Locate the cell with the specified text and output its [X, Y] center coordinate. 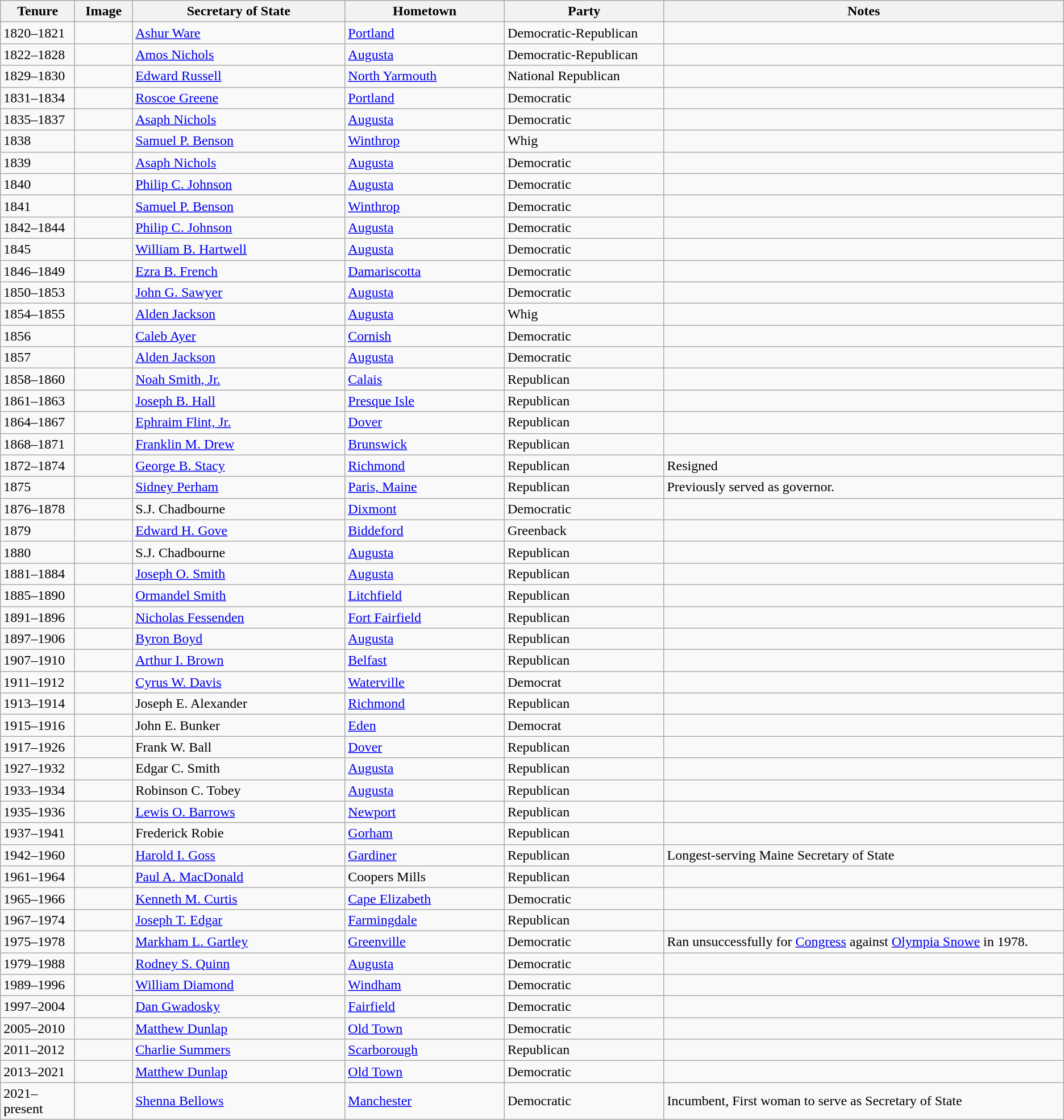
Greenville [425, 941]
1975–1978 [38, 941]
2013–2021 [38, 1072]
1927–1932 [38, 769]
Roscoe Greene [239, 98]
Joseph T. Edgar [239, 920]
Litchfield [425, 595]
1879 [38, 530]
Arthur I. Brown [239, 661]
Amos Nichols [239, 55]
Edgar C. Smith [239, 769]
1854–1855 [38, 314]
1838 [38, 141]
Dixmont [425, 509]
Dan Gwadosky [239, 1007]
Ephraim Flint, Jr. [239, 422]
Belfast [425, 661]
1861–1863 [38, 401]
1891–1896 [38, 617]
Cyrus W. Davis [239, 682]
1842–1844 [38, 227]
Robinson C. Tobey [239, 790]
Rodney S. Quinn [239, 964]
Gardiner [425, 855]
North Yarmouth [425, 76]
1829–1830 [38, 76]
John G. Sawyer [239, 293]
Party [584, 11]
Paris, Maine [425, 487]
Manchester [425, 1101]
Incumbent, First woman to serve as Secretary of State [864, 1101]
1820–1821 [38, 33]
Longest-serving Maine Secretary of State [864, 855]
Edward Russell [239, 76]
Image [103, 11]
1917–1926 [38, 747]
Lewis O. Barrows [239, 812]
1913–1914 [38, 704]
1907–1910 [38, 661]
Calais [425, 379]
1885–1890 [38, 595]
Kenneth M. Curtis [239, 898]
Newport [425, 812]
1961–1964 [38, 877]
Joseph B. Hall [239, 401]
Eden [425, 725]
Greenback [584, 530]
Fort Fairfield [425, 617]
1831–1834 [38, 98]
1856 [38, 336]
1876–1878 [38, 509]
1880 [38, 552]
Presque Isle [425, 401]
1915–1916 [38, 725]
1868–1871 [38, 444]
Coopers Mills [425, 877]
1872–1874 [38, 466]
John E. Bunker [239, 725]
1942–1960 [38, 855]
Gorham [425, 833]
Nicholas Fessenden [239, 617]
Biddeford [425, 530]
1858–1860 [38, 379]
Joseph O. Smith [239, 574]
Harold I. Goss [239, 855]
1897–1906 [38, 639]
Ezra B. French [239, 271]
1857 [38, 358]
1967–1974 [38, 920]
Ashur Ware [239, 33]
National Republican [584, 76]
1822–1828 [38, 55]
2021–present [38, 1101]
William B. Hartwell [239, 249]
1845 [38, 249]
Paul A. MacDonald [239, 877]
William Diamond [239, 985]
1937–1941 [38, 833]
Joseph E. Alexander [239, 704]
Byron Boyd [239, 639]
1846–1849 [38, 271]
Charlie Summers [239, 1050]
Cornish [425, 336]
Brunswick [425, 444]
Frank W. Ball [239, 747]
Tenure [38, 11]
1979–1988 [38, 964]
1864–1867 [38, 422]
Shenna Bellows [239, 1101]
Noah Smith, Jr. [239, 379]
Scarborough [425, 1050]
2011–2012 [38, 1050]
1881–1884 [38, 574]
Cape Elizabeth [425, 898]
Farmingdale [425, 920]
1840 [38, 184]
1935–1936 [38, 812]
1965–1966 [38, 898]
Fairfield [425, 1007]
George B. Stacy [239, 466]
Sidney Perham [239, 487]
1835–1837 [38, 119]
Damariscotta [425, 271]
1841 [38, 206]
1933–1934 [38, 790]
Markham L. Gartley [239, 941]
Frederick Robie [239, 833]
Franklin M. Drew [239, 444]
Edward H. Gove [239, 530]
1989–1996 [38, 985]
1839 [38, 163]
1875 [38, 487]
2005–2010 [38, 1028]
Waterville [425, 682]
Windham [425, 985]
Hometown [425, 11]
Secretary of State [239, 11]
Ran unsuccessfully for Congress against Olympia Snowe in 1978. [864, 941]
1997–2004 [38, 1007]
Caleb Ayer [239, 336]
1911–1912 [38, 682]
Resigned [864, 466]
Notes [864, 11]
Ormandel Smith [239, 595]
1850–1853 [38, 293]
Previously served as governor. [864, 487]
